Locate the cell with the specified text and output its [X, Y] center coordinate. 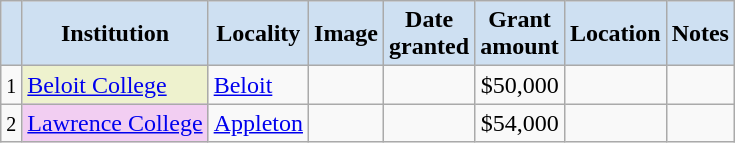
Notes [700, 34]
Beloit [258, 85]
2 [12, 123]
Grantamount [520, 34]
Beloit College [115, 85]
$54,000 [520, 123]
Location [615, 34]
1 [12, 85]
$50,000 [520, 85]
Dategranted [430, 34]
Locality [258, 34]
Image [346, 34]
Institution [115, 34]
Appleton [258, 123]
Lawrence College [115, 123]
